Search for the cell housing the specified text and yield its [x, y] center coordinate. 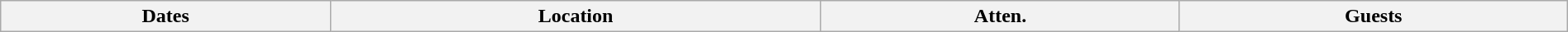
Atten. [1001, 16]
Dates [165, 16]
Guests [1373, 16]
Location [576, 16]
